Extract the [x, y] coordinate from the center of the cell holding the provided text.  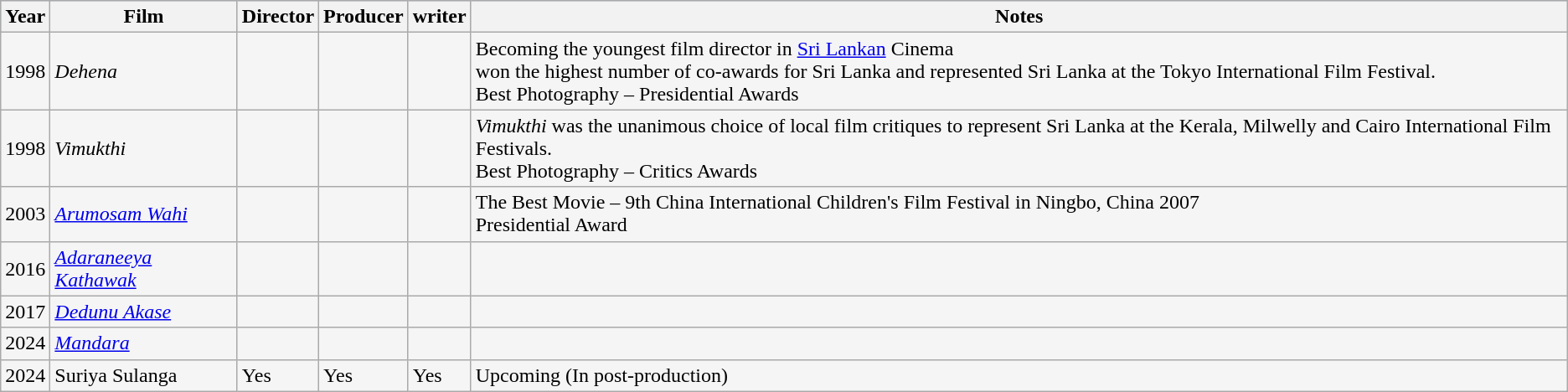
Arumosam Wahi [144, 214]
2017 [25, 312]
The Best Movie – 9th China International Children's Film Festival in Ningbo, China 2007Presidential Award [1019, 214]
Mandara [144, 343]
2003 [25, 214]
Dedunu Akase [144, 312]
Adaraneeya Kathawak [144, 268]
writer [439, 17]
Notes [1019, 17]
Dehena [144, 71]
Suriya Sulanga [144, 375]
2016 [25, 268]
Director [278, 17]
Vimukthi [144, 148]
Year [25, 17]
Producer [364, 17]
Film [144, 17]
Upcoming (In post-production) [1019, 375]
